Detect which cell encompasses the target text, then output its (X, Y) center coordinate. 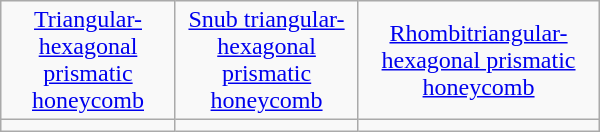
Snub triangular-hexagonal prismatic honeycomb (266, 60)
Rhombitriangular-hexagonal prismatic honeycomb (478, 60)
Triangular-hexagonal prismatic honeycomb (88, 60)
